Extract the [X, Y] coordinate from the center of the cell holding the provided text.  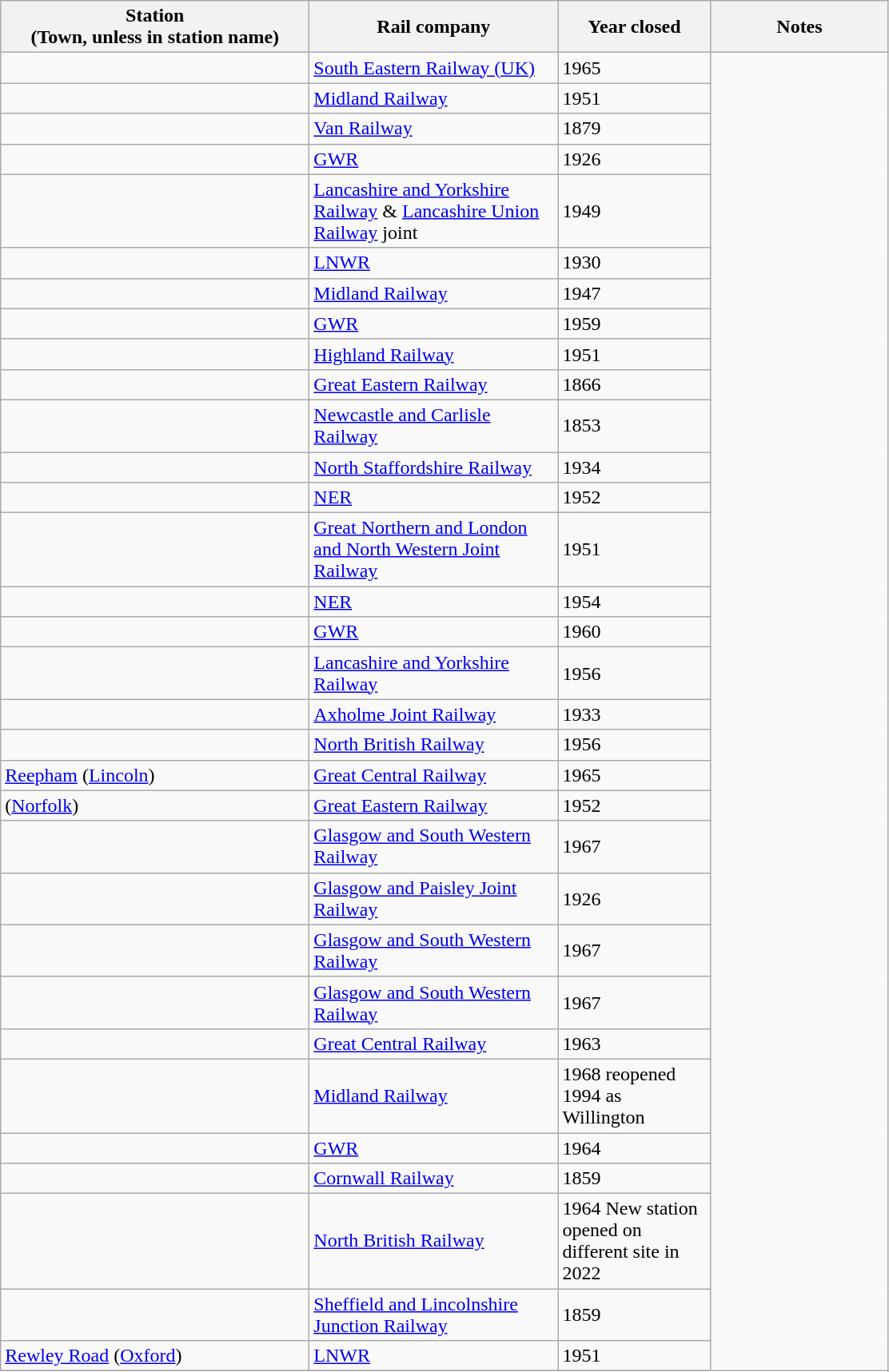
1964 New station opened on different site in 2022 [635, 1242]
Rail company [433, 27]
1959 [635, 324]
1930 [635, 263]
1968 reopened 1994 as Willington [635, 1096]
1964 [635, 1148]
North Staffordshire Railway [433, 467]
Highland Railway [433, 354]
1853 [635, 425]
1960 [635, 632]
Station(Town, unless in station name) [155, 27]
1933 [635, 714]
1954 [635, 602]
South Eastern Railway (UK) [433, 68]
1963 [635, 1044]
1879 [635, 129]
Glasgow and Paisley Joint Railway [433, 898]
(Norfolk) [155, 805]
Van Railway [433, 129]
1949 [635, 211]
Sheffield and Lincolnshire Junction Railway [433, 1315]
Newcastle and Carlisle Railway [433, 425]
Cornwall Railway [433, 1179]
1866 [635, 384]
1947 [635, 293]
1934 [635, 467]
Lancashire and Yorkshire Railway & Lancashire Union Railway joint [433, 211]
Rewley Road (Oxford) [155, 1356]
Great Northern and London and North Western Joint Railway [433, 550]
Notes [799, 27]
Axholme Joint Railway [433, 714]
Lancashire and Yorkshire Railway [433, 673]
Reepham (Lincoln) [155, 775]
Year closed [635, 27]
